Identify which cell holds the provided text, then report its [X, Y] central coordinate. 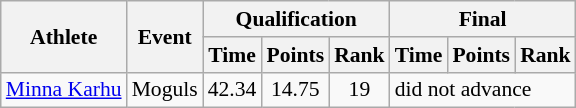
19 [360, 90]
Minna Karhu [64, 90]
14.75 [295, 90]
Event [165, 36]
Athlete [64, 36]
42.34 [232, 90]
Final [483, 19]
Moguls [165, 90]
Qualification [296, 19]
did not advance [483, 90]
